Find where the given text appears and provide that cell's center as (X, Y) coordinate. 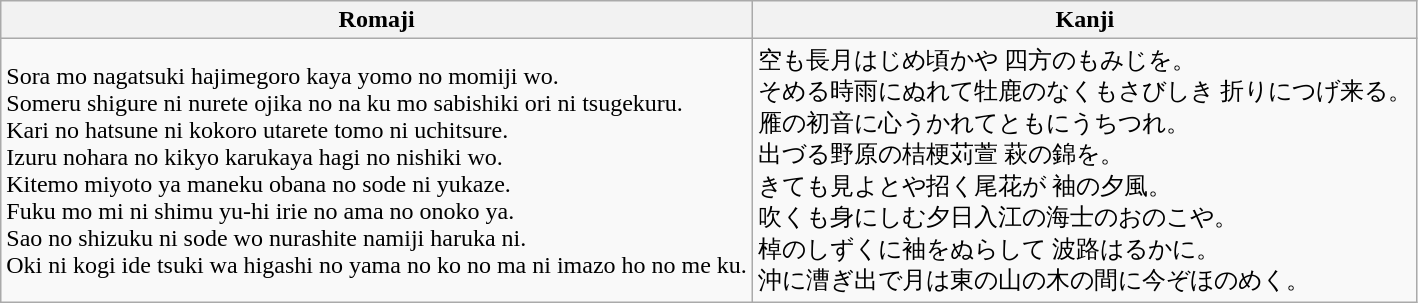
Romaji (377, 20)
Kanji (1084, 20)
